Provide the (x, y) coordinate of the cell's center where the given text is located.  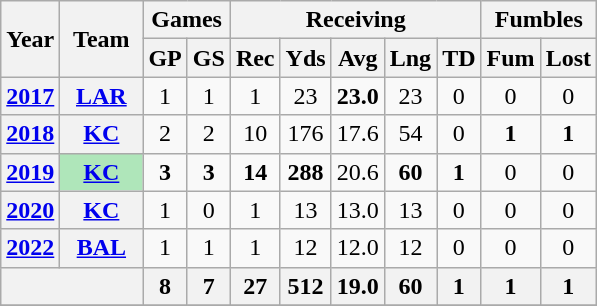
17.6 (358, 134)
Lost (568, 58)
BAL (102, 248)
8 (165, 286)
Games (186, 20)
TD (459, 58)
288 (306, 172)
Rec (255, 58)
Fumbles (538, 20)
176 (306, 134)
2018 (30, 134)
Lng (410, 58)
2017 (30, 96)
19.0 (358, 286)
GP (165, 58)
Team (102, 39)
14 (255, 172)
20.6 (358, 172)
2022 (30, 248)
27 (255, 286)
12.0 (358, 248)
13.0 (358, 210)
23.0 (358, 96)
7 (208, 286)
LAR (102, 96)
Yds (306, 58)
10 (255, 134)
Year (30, 39)
512 (306, 286)
2019 (30, 172)
Receiving (356, 20)
2020 (30, 210)
54 (410, 134)
Fum (510, 58)
Avg (358, 58)
GS (208, 58)
